Determine the [X, Y] coordinate at the center of the cell enclosing the given text.  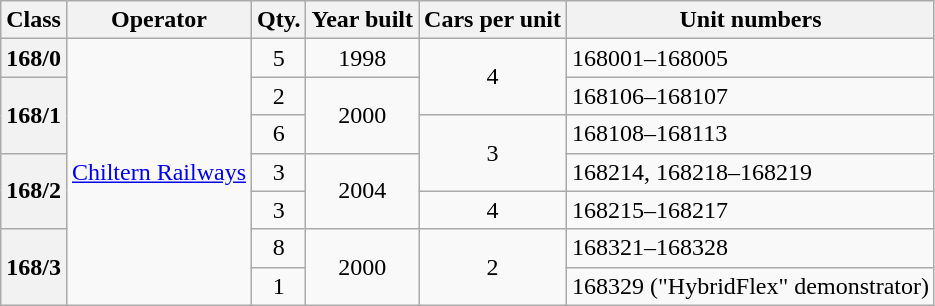
168215–168217 [751, 210]
168108–168113 [751, 134]
Operator [158, 20]
168/0 [34, 58]
Unit numbers [751, 20]
Cars per unit [493, 20]
168/3 [34, 267]
168106–168107 [751, 96]
168214, 168218–168219 [751, 172]
168321–168328 [751, 248]
168001–168005 [751, 58]
168329 ("HybridFlex" demonstrator) [751, 286]
Year built [362, 20]
1 [279, 286]
Chiltern Railways [158, 172]
2004 [362, 191]
1998 [362, 58]
Class [34, 20]
Qty. [279, 20]
168/1 [34, 115]
8 [279, 248]
6 [279, 134]
168/2 [34, 191]
5 [279, 58]
